Capture the cell that displays the provided text and extract its (x, y) central coordinate. 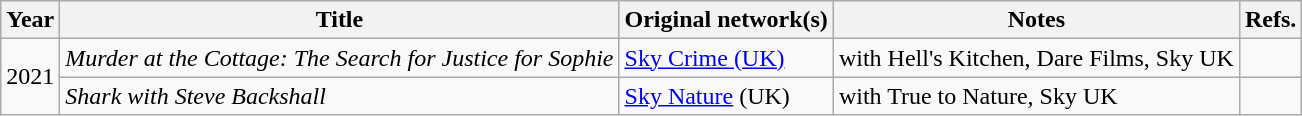
Notes (1036, 20)
Year (30, 20)
Sky Crime (UK) (726, 58)
Sky Nature (UK) (726, 96)
with True to Nature, Sky UK (1036, 96)
Title (340, 20)
Shark with Steve Backshall (340, 96)
Original network(s) (726, 20)
2021 (30, 77)
with Hell's Kitchen, Dare Films, Sky UK (1036, 58)
Murder at the Cottage: The Search for Justice for Sophie (340, 58)
Refs. (1270, 20)
